Extract the (x, y) coordinate from the center of the cell holding the provided text.  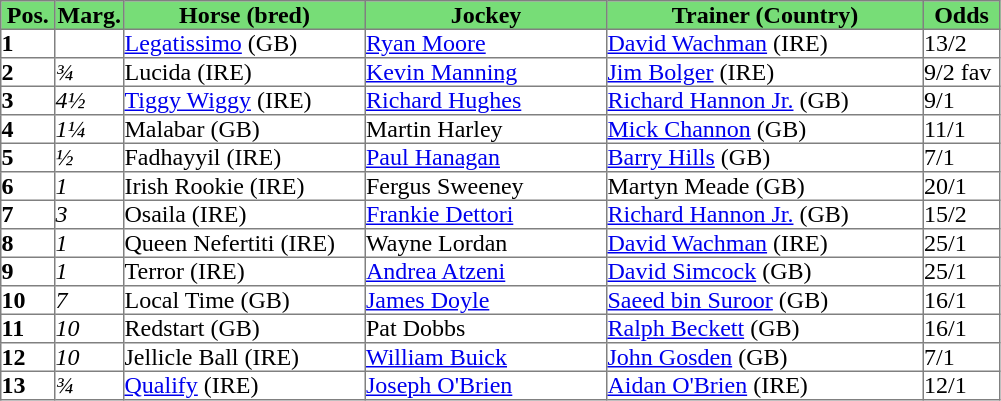
Marg. (90, 15)
Jellicle Ball (IRE) (245, 357)
12 (28, 357)
Horse (bred) (245, 15)
20/1 (961, 186)
Kevin Manning (486, 72)
Ralph Beckett (GB) (765, 328)
8 (28, 243)
Joseph O'Brien (486, 385)
Lucida (IRE) (245, 72)
Wayne Lordan (486, 243)
Andrea Atzeni (486, 271)
4½ (90, 100)
11/1 (961, 129)
2 (28, 72)
David Simcock (GB) (765, 271)
Queen Nefertiti (IRE) (245, 243)
5 (28, 157)
William Buick (486, 357)
Frankie Dettori (486, 214)
1¼ (90, 129)
½ (90, 157)
4 (28, 129)
Fergus Sweeney (486, 186)
Pos. (28, 15)
Qualify (IRE) (245, 385)
Legatissimo (GB) (245, 43)
13/2 (961, 43)
13 (28, 385)
John Gosden (GB) (765, 357)
Odds (961, 15)
9/2 fav (961, 72)
Ryan Moore (486, 43)
Paul Hanagan (486, 157)
Terror (IRE) (245, 271)
Aidan O'Brien (IRE) (765, 385)
Osaila (IRE) (245, 214)
9/1 (961, 100)
Richard Hughes (486, 100)
Tiggy Wiggy (IRE) (245, 100)
Mick Channon (GB) (765, 129)
Jockey (486, 15)
Martin Harley (486, 129)
Redstart (GB) (245, 328)
Saeed bin Suroor (GB) (765, 300)
Fadhayyil (IRE) (245, 157)
Trainer (Country) (765, 15)
Malabar (GB) (245, 129)
Barry Hills (GB) (765, 157)
Local Time (GB) (245, 300)
Jim Bolger (IRE) (765, 72)
James Doyle (486, 300)
9 (28, 271)
15/2 (961, 214)
12/1 (961, 385)
6 (28, 186)
11 (28, 328)
Pat Dobbs (486, 328)
Martyn Meade (GB) (765, 186)
Irish Rookie (IRE) (245, 186)
